For the text-containing cell, return its midpoint in (x, y) coordinate format. 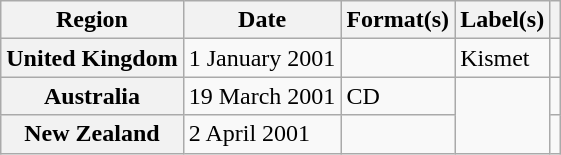
Label(s) (502, 20)
19 March 2001 (262, 96)
Region (92, 20)
United Kingdom (92, 58)
CD (398, 96)
Format(s) (398, 20)
2 April 2001 (262, 134)
1 January 2001 (262, 58)
New Zealand (92, 134)
Australia (92, 96)
Date (262, 20)
Kismet (502, 58)
